Locate the cell with the specified text and output its [x, y] center coordinate. 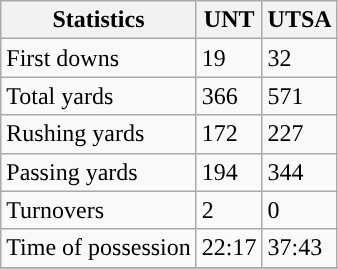
366 [229, 96]
UTSA [300, 20]
32 [300, 58]
First downs [99, 58]
194 [229, 172]
Statistics [99, 20]
Rushing yards [99, 134]
19 [229, 58]
2 [229, 210]
344 [300, 172]
UNT [229, 20]
172 [229, 134]
37:43 [300, 248]
Turnovers [99, 210]
Time of possession [99, 248]
0 [300, 210]
22:17 [229, 248]
Total yards [99, 96]
227 [300, 134]
Passing yards [99, 172]
571 [300, 96]
